Locate the cell with the specified text and output its (x, y) center coordinate. 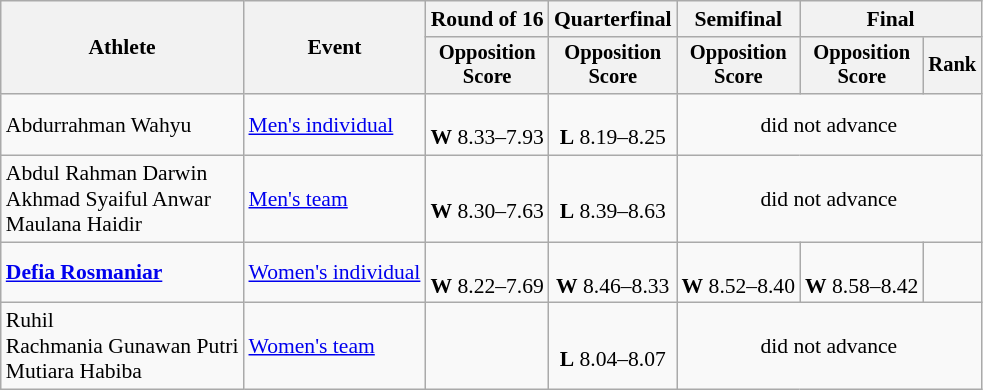
W 8.52–8.40 (738, 272)
Abdul Rahman DarwinAkhmad Syaiful AnwarMaulana Haidir (122, 200)
L 8.04–8.07 (613, 346)
Quarterfinal (613, 19)
Final (890, 19)
Men's individual (334, 124)
Women's individual (334, 272)
W 8.33–7.93 (486, 124)
L 8.39–8.63 (613, 200)
RuhilRachmania Gunawan PutriMutiara Habiba (122, 346)
W 8.30–7.63 (486, 200)
Women's team (334, 346)
Round of 16 (486, 19)
W 8.46–8.33 (613, 272)
Abdurrahman Wahyu (122, 124)
Athlete (122, 48)
L 8.19–8.25 (613, 124)
W 8.58–8.42 (862, 272)
Defia Rosmaniar (122, 272)
Event (334, 48)
W 8.22–7.69 (486, 272)
Men's team (334, 200)
Rank (952, 66)
Semifinal (738, 19)
